Locate the cell with the specified text and output its [x, y] center coordinate. 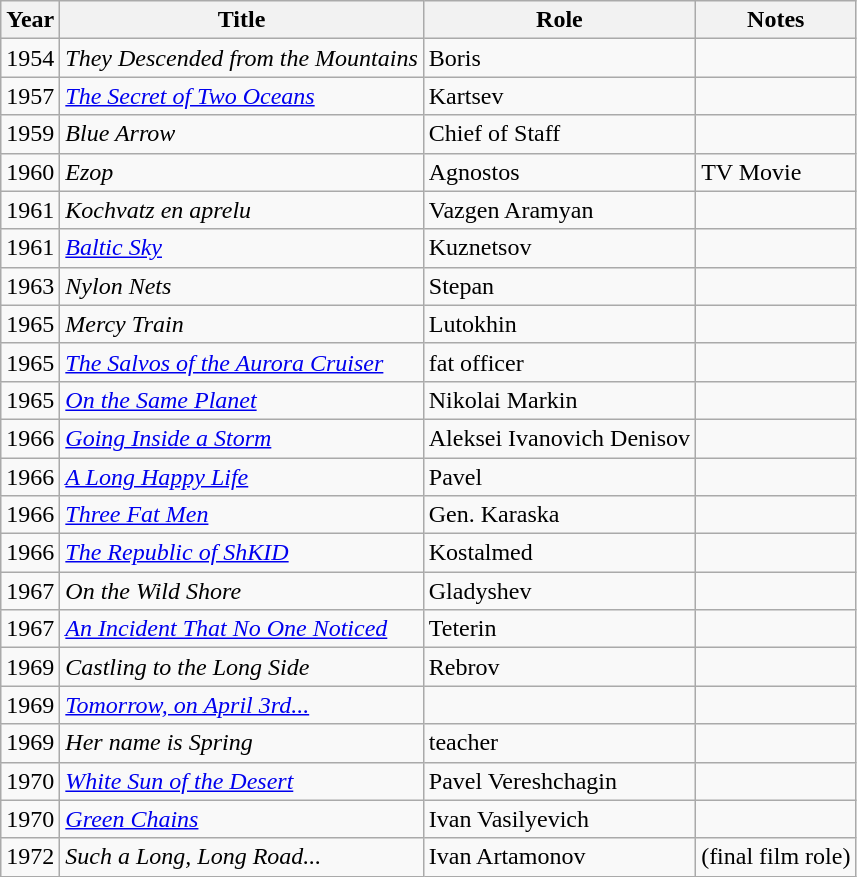
Title [242, 20]
Teterin [559, 629]
Stepan [559, 286]
On the Wild Shore [242, 591]
1960 [30, 172]
1972 [30, 857]
Pavel [559, 477]
Notes [776, 20]
The Salvos of the Aurora Cruiser [242, 362]
Vazgen Aramyan [559, 210]
Her name is Spring [242, 743]
Boris [559, 58]
Kochvatz en aprelu [242, 210]
Gladyshev [559, 591]
They Descended from the Mountains [242, 58]
Agnostos [559, 172]
Role [559, 20]
1954 [30, 58]
TV Movie [776, 172]
Ezop [242, 172]
An Incident That No One Noticed [242, 629]
Kartsev [559, 96]
Three Fat Men [242, 515]
1957 [30, 96]
A Long Happy Life [242, 477]
Pavel Vereshchagin [559, 781]
Lutokhin [559, 324]
Tomorrow, on April 3rd... [242, 705]
Nikolai Markin [559, 400]
Nylon Nets [242, 286]
Kuznetsov [559, 248]
Blue Arrow [242, 134]
Chief of Staff [559, 134]
The Republic of ShKID [242, 553]
Such a Long, Long Road... [242, 857]
Ivan Vasilyevich [559, 819]
Rebrov [559, 667]
Year [30, 20]
Green Chains [242, 819]
teacher [559, 743]
1959 [30, 134]
White Sun of the Desert [242, 781]
Aleksei Ivanovich Denisov [559, 438]
(final film role) [776, 857]
fat officer [559, 362]
Ivan Artamonov [559, 857]
On the Same Planet [242, 400]
Baltic Sky [242, 248]
Gen. Karaska [559, 515]
1963 [30, 286]
Castling to the Long Side [242, 667]
The Secret of Two Oceans [242, 96]
Mercy Train [242, 324]
Kostalmed [559, 553]
Going Inside a Storm [242, 438]
